Extract the (x, y) coordinate from the center of the cell holding the provided text.  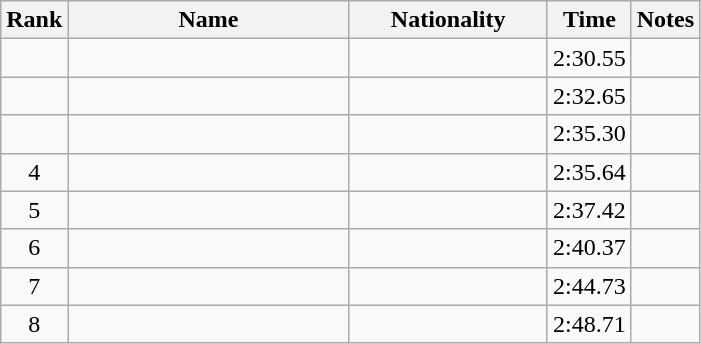
5 (34, 210)
Rank (34, 20)
6 (34, 248)
4 (34, 172)
2:40.37 (589, 248)
Nationality (448, 20)
8 (34, 324)
2:37.42 (589, 210)
2:32.65 (589, 96)
Name (208, 20)
2:35.64 (589, 172)
7 (34, 286)
2:35.30 (589, 134)
2:48.71 (589, 324)
2:44.73 (589, 286)
2:30.55 (589, 58)
Notes (665, 20)
Time (589, 20)
